Identify which cell holds the provided text, then report its [X, Y] central coordinate. 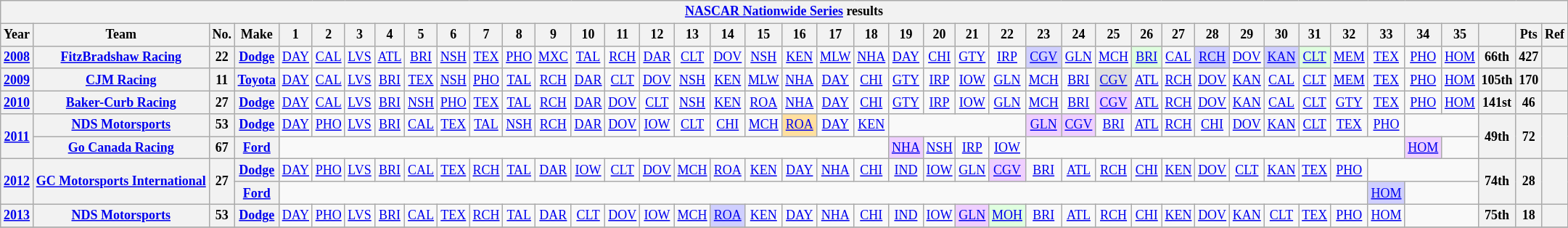
2013 [17, 215]
49th [1497, 137]
12 [657, 35]
2012 [17, 182]
72 [1529, 137]
2008 [17, 57]
FitzBradshaw Racing [120, 57]
19 [906, 35]
15 [763, 35]
31 [1315, 35]
32 [1349, 35]
20 [939, 35]
34 [1424, 35]
MOH [1007, 215]
17 [836, 35]
16 [800, 35]
1 [295, 35]
9 [554, 35]
3 [360, 35]
105th [1497, 80]
2009 [17, 80]
8 [520, 35]
4 [390, 35]
14 [728, 35]
13 [692, 35]
Pts [1529, 35]
No. [222, 35]
141st [1497, 102]
10 [588, 35]
427 [1529, 57]
2 [328, 35]
6 [453, 35]
30 [1281, 35]
25 [1114, 35]
66th [1497, 57]
33 [1386, 35]
GC Motorsports International [120, 182]
35 [1460, 35]
NASCAR Nationwide Series results [784, 12]
Year [17, 35]
Go Canada Racing [120, 148]
29 [1247, 35]
74th [1497, 182]
170 [1529, 80]
Baker-Curb Racing [120, 102]
24 [1078, 35]
75th [1497, 215]
CJM Racing [120, 80]
21 [972, 35]
46 [1529, 102]
26 [1146, 35]
7 [486, 35]
Make [257, 35]
2010 [17, 102]
Toyota [257, 80]
2011 [17, 137]
Ref [1555, 35]
MXC [554, 57]
Team [120, 35]
23 [1043, 35]
5 [421, 35]
67 [222, 148]
